Search for the cell housing the specified text and yield its (X, Y) center coordinate. 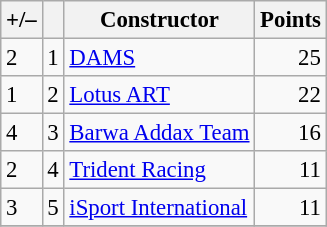
25 (290, 58)
Trident Racing (160, 170)
16 (290, 133)
iSport International (160, 208)
+/– (22, 20)
Constructor (160, 20)
DAMS (160, 58)
Points (290, 20)
5 (53, 208)
Barwa Addax Team (160, 133)
22 (290, 95)
Lotus ART (160, 95)
